Search for the cell housing the specified text and yield its (x, y) center coordinate. 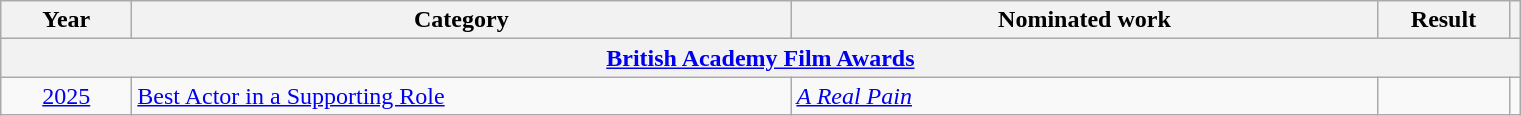
2025 (66, 96)
A Real Pain (1084, 96)
British Academy Film Awards (760, 58)
Category (462, 20)
Year (66, 20)
Result (1444, 20)
Best Actor in a Supporting Role (462, 96)
Nominated work (1084, 20)
